Return the (X, Y) coordinate for the center point of the cell that contains the specified text.  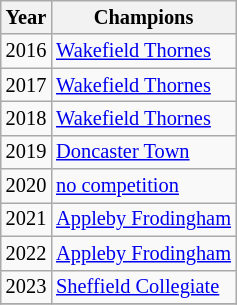
2017 (26, 85)
2022 (26, 253)
2018 (26, 118)
2021 (26, 219)
2020 (26, 186)
no competition (144, 186)
Doncaster Town (144, 152)
2019 (26, 152)
2016 (26, 51)
2023 (26, 287)
Sheffield Collegiate (144, 287)
Year (26, 17)
Champions (144, 17)
